From the cell containing the given text, extract its center point as (X, Y) coordinate. 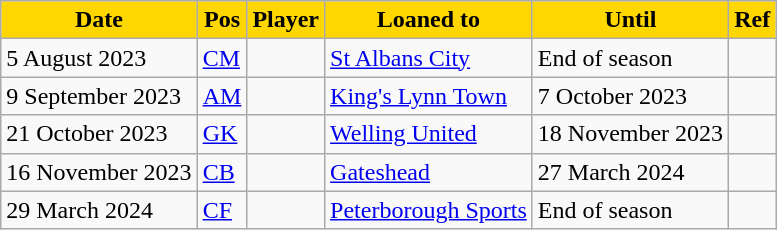
16 November 2023 (99, 172)
27 March 2024 (630, 172)
Until (630, 20)
Player (286, 20)
Loaned to (429, 20)
Pos (222, 20)
CM (222, 58)
Welling United (429, 134)
7 October 2023 (630, 96)
5 August 2023 (99, 58)
18 November 2023 (630, 134)
29 March 2024 (99, 210)
St Albans City (429, 58)
9 September 2023 (99, 96)
Peterborough Sports (429, 210)
Ref (752, 20)
GK (222, 134)
CB (222, 172)
21 October 2023 (99, 134)
Date (99, 20)
King's Lynn Town (429, 96)
CF (222, 210)
Gateshead (429, 172)
AM (222, 96)
